Output the [x, y] coordinate of the center of the cell containing the given text.  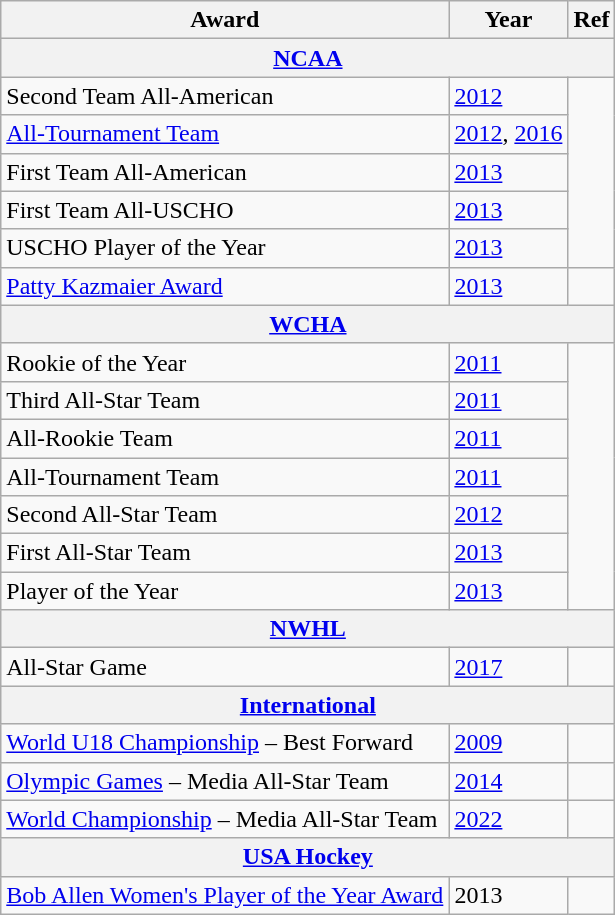
Third All-Star Team [225, 400]
Second All-Star Team [225, 515]
First Team All-USCHO [225, 210]
All-Rookie Team [225, 438]
Patty Kazmaier Award [225, 286]
2009 [508, 743]
WCHA [308, 324]
2012, 2016 [508, 134]
World Championship – Media All-Star Team [225, 819]
2017 [508, 667]
First Team All-American [225, 172]
World U18 Championship – Best Forward [225, 743]
NCAA [308, 58]
Rookie of the Year [225, 362]
USCHO Player of the Year [225, 248]
Player of the Year [225, 591]
All-Star Game [225, 667]
Second Team All-American [225, 96]
USA Hockey [308, 857]
Award [225, 20]
Olympic Games – Media All-Star Team [225, 781]
Year [508, 20]
2014 [508, 781]
Bob Allen Women's Player of the Year Award [225, 895]
First All-Star Team [225, 553]
Ref [592, 20]
NWHL [308, 629]
2022 [508, 819]
International [308, 705]
